Locate the cell with the specified text and output its [X, Y] center coordinate. 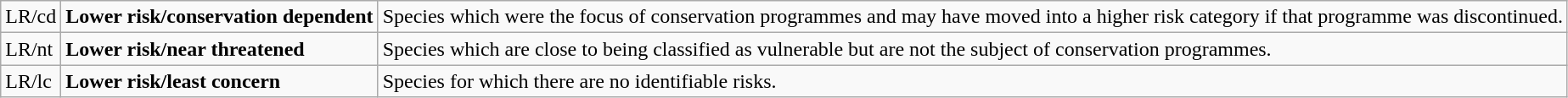
Species for which there are no identifiable risks. [973, 81]
Species which are close to being classified as vulnerable but are not the subject of conservation programmes. [973, 49]
LR/lc [31, 81]
Species which were the focus of conservation programmes and may have moved into a higher risk category if that programme was discontinued. [973, 17]
LR/cd [31, 17]
Lower risk/conservation dependent [219, 17]
Lower risk/least concern [219, 81]
LR/nt [31, 49]
Lower risk/near threatened [219, 49]
